Scan for the cell matching the given text and deliver its (X, Y) coordinate at center. 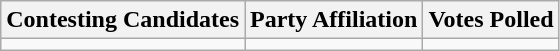
Votes Polled (491, 20)
Contesting Candidates (123, 20)
Party Affiliation (334, 20)
